Extract the [X, Y] coordinate from the center of the cell holding the provided text.  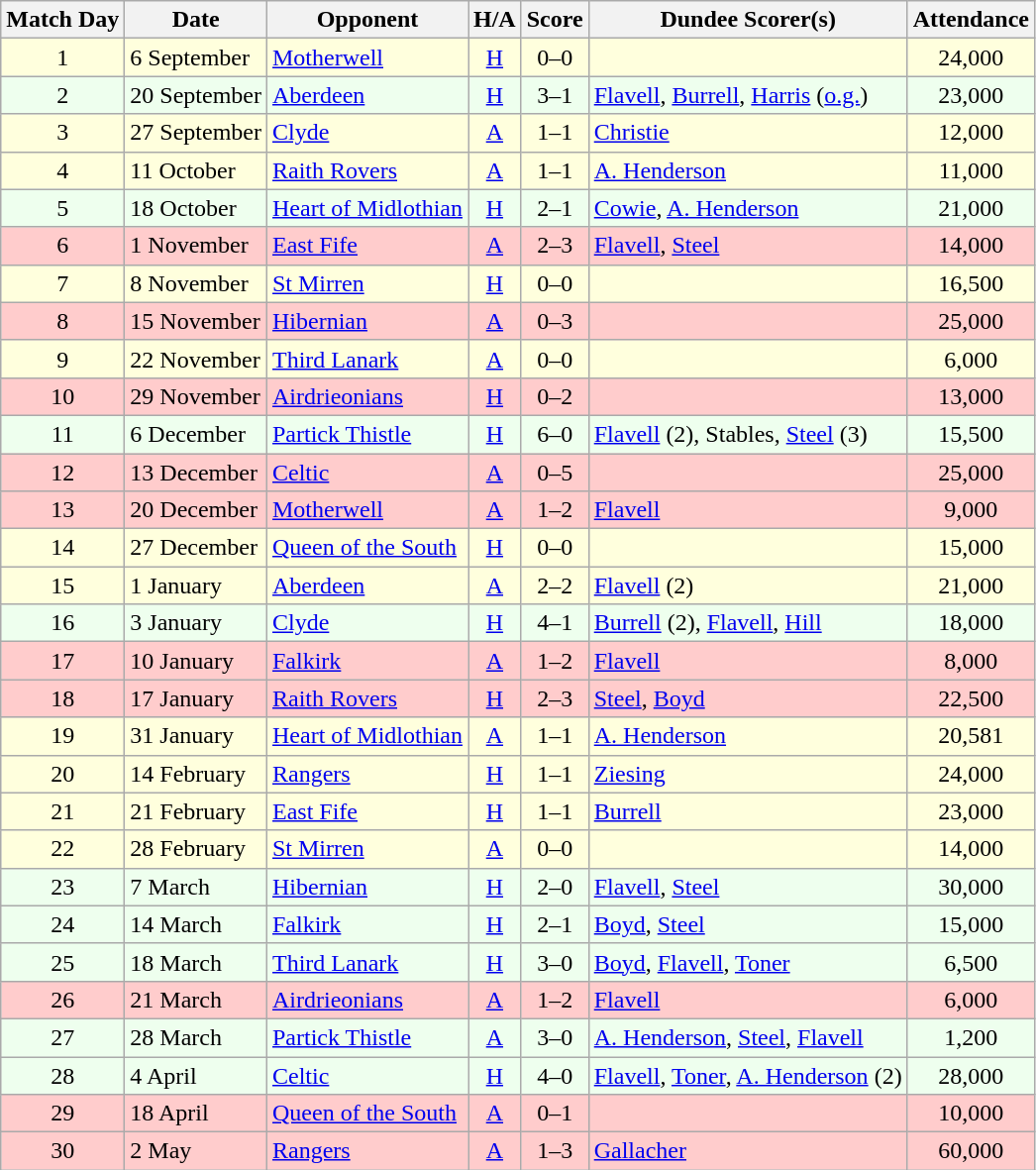
21 March [196, 1000]
20 December [196, 510]
16,500 [971, 283]
14 March [196, 924]
7 March [196, 887]
11 October [196, 170]
22 [63, 849]
Ziesing [748, 774]
6–0 [555, 434]
10 January [196, 661]
Boyd, Steel [748, 924]
27 [63, 1037]
Cowie, A. Henderson [748, 208]
20 September [196, 95]
Gallacher [748, 1151]
11 [63, 434]
Match Day [63, 20]
Dundee Scorer(s) [748, 20]
3 January [196, 623]
15 November [196, 321]
21 February [196, 811]
2–2 [555, 585]
Flavell (2) [748, 585]
12,000 [971, 133]
Attendance [971, 20]
6,500 [971, 962]
Flavell (2), Stables, Steel (3) [748, 434]
9,000 [971, 510]
9 [63, 359]
16 [63, 623]
28 March [196, 1037]
21 [63, 811]
29 [63, 1114]
3 [63, 133]
8 November [196, 283]
6 December [196, 434]
Date [196, 20]
2 [63, 95]
26 [63, 1000]
Score [555, 20]
0–5 [555, 473]
A. Henderson, Steel, Flavell [748, 1037]
25 [63, 962]
20,581 [971, 736]
3–1 [555, 95]
13,000 [971, 396]
H/A [494, 20]
Flavell, Burrell, Harris (o.g.) [748, 95]
1 January [196, 585]
15 [63, 585]
28 February [196, 849]
Burrell (2), Flavell, Hill [748, 623]
1 November [196, 246]
Christie [748, 133]
30 [63, 1151]
8,000 [971, 661]
18 [63, 698]
28 [63, 1075]
4 April [196, 1075]
13 [63, 510]
22 November [196, 359]
22,500 [971, 698]
18,000 [971, 623]
19 [63, 736]
6 September [196, 57]
0–1 [555, 1114]
0–3 [555, 321]
Burrell [748, 811]
27 December [196, 548]
12 [63, 473]
10,000 [971, 1114]
18 March [196, 962]
6 [63, 246]
31 January [196, 736]
17 January [196, 698]
23 [63, 887]
5 [63, 208]
27 September [196, 133]
29 November [196, 396]
14 February [196, 774]
Opponent [366, 20]
13 December [196, 473]
20 [63, 774]
1,200 [971, 1037]
7 [63, 283]
Boyd, Flavell, Toner [748, 962]
2 May [196, 1151]
11,000 [971, 170]
4 [63, 170]
4–0 [555, 1075]
10 [63, 396]
1–3 [555, 1151]
14 [63, 548]
24 [63, 924]
17 [63, 661]
18 October [196, 208]
0–2 [555, 396]
18 April [196, 1114]
28,000 [971, 1075]
60,000 [971, 1151]
Steel, Boyd [748, 698]
4–1 [555, 623]
Flavell, Toner, A. Henderson (2) [748, 1075]
1 [63, 57]
2–0 [555, 887]
8 [63, 321]
15,500 [971, 434]
30,000 [971, 887]
